Search for the cell housing the specified text and yield its (X, Y) center coordinate. 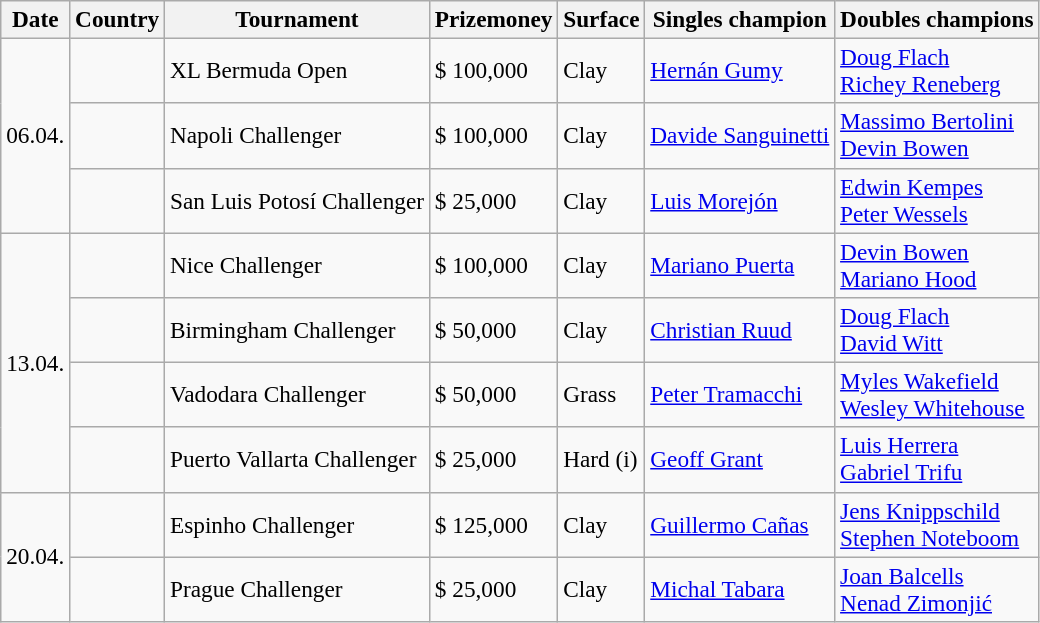
Luis Morejón (740, 200)
Massimo Bertolini Devin Bowen (937, 136)
$ 125,000 (493, 524)
Birmingham Challenger (298, 330)
XL Bermuda Open (298, 70)
Surface (602, 19)
Tournament (298, 19)
San Luis Potosí Challenger (298, 200)
Hernán Gumy (740, 70)
Nice Challenger (298, 264)
Vadodara Challenger (298, 394)
Michal Tabara (740, 588)
Peter Tramacchi (740, 394)
Grass (602, 394)
Espinho Challenger (298, 524)
Myles Wakefield Wesley Whitehouse (937, 394)
13.04. (36, 362)
Devin Bowen Mariano Hood (937, 264)
Country (118, 19)
Doubles champions (937, 19)
Doug Flach Richey Reneberg (937, 70)
Doug Flach David Witt (937, 330)
Hard (i) (602, 460)
Date (36, 19)
Jens Knippschild Stephen Noteboom (937, 524)
Christian Ruud (740, 330)
Joan Balcells Nenad Zimonjić (937, 588)
Edwin Kempes Peter Wessels (937, 200)
06.04. (36, 135)
Puerto Vallarta Challenger (298, 460)
Prizemoney (493, 19)
Luis Herrera Gabriel Trifu (937, 460)
Napoli Challenger (298, 136)
Davide Sanguinetti (740, 136)
Guillermo Cañas (740, 524)
Mariano Puerta (740, 264)
20.04. (36, 557)
Prague Challenger (298, 588)
Geoff Grant (740, 460)
Singles champion (740, 19)
